Capture the cell that displays the provided text and extract its [X, Y] central coordinate. 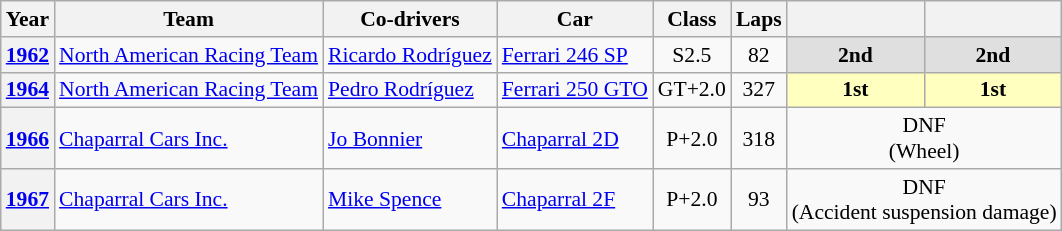
Ricardo Rodríguez [410, 55]
Chaparral 2D [575, 138]
GT+2.0 [692, 90]
DNF(Wheel) [924, 138]
1967 [28, 200]
318 [759, 138]
82 [759, 55]
1966 [28, 138]
Pedro Rodríguez [410, 90]
Car [575, 19]
327 [759, 90]
Class [692, 19]
Team [188, 19]
Chaparral 2F [575, 200]
93 [759, 200]
Jo Bonnier [410, 138]
DNF(Accident suspension damage) [924, 200]
1964 [28, 90]
Mike Spence [410, 200]
1962 [28, 55]
Ferrari 250 GTO [575, 90]
Ferrari 246 SP [575, 55]
Co-drivers [410, 19]
Year [28, 19]
Laps [759, 19]
S2.5 [692, 55]
